Pinpoint the cell where the given text exists, returning its [x, y] midpoint coordinate. 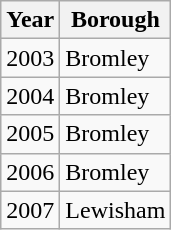
Lewisham [116, 210]
2004 [30, 96]
2005 [30, 134]
2007 [30, 210]
Borough [116, 20]
2003 [30, 58]
2006 [30, 172]
Year [30, 20]
